Detect which cell encompasses the target text, then output its (X, Y) center coordinate. 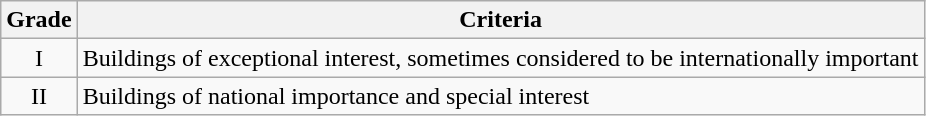
Grade (39, 20)
I (39, 58)
II (39, 96)
Criteria (500, 20)
Buildings of national importance and special interest (500, 96)
Buildings of exceptional interest, sometimes considered to be internationally important (500, 58)
